Provide the (X, Y) coordinate of the cell's center where the given text is located.  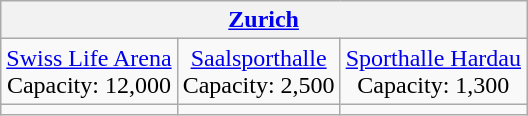
SaalsporthalleCapacity: 2,500 (258, 72)
Swiss Life ArenaCapacity: 12,000 (89, 72)
Sporthalle HardauCapacity: 1,300 (433, 72)
Zurich (264, 20)
